Search for the cell housing the specified text and yield its (X, Y) center coordinate. 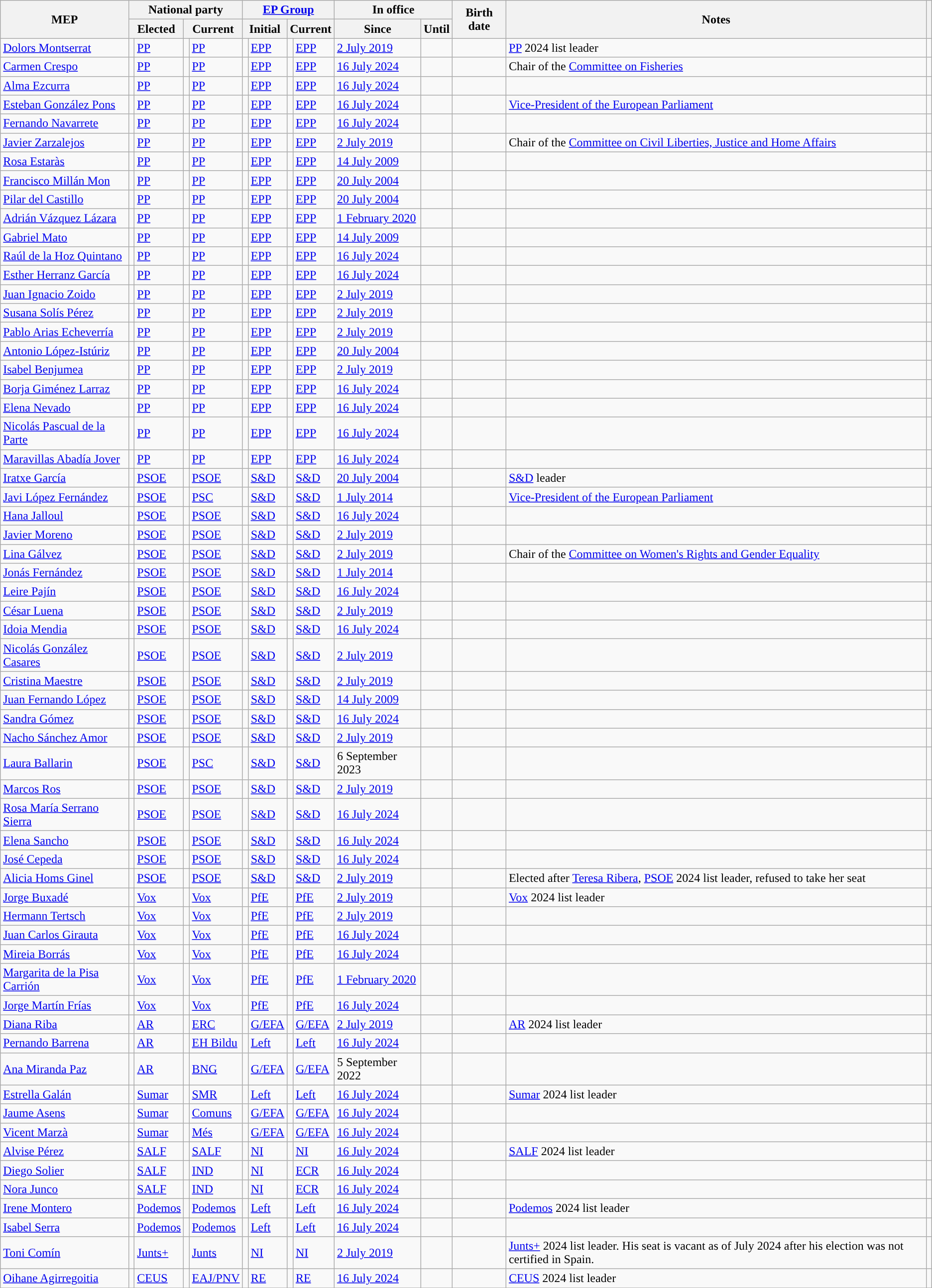
S&D leader (716, 478)
Nicolás Pascual de la Parte (65, 433)
MEP (65, 19)
Comuns (216, 1113)
Estrella Galán (65, 1094)
Juan Fernando López (65, 700)
Mireia Borrás (65, 954)
CEUS 2024 list leader (716, 1279)
Oihane Agirregoitia (65, 1279)
Rosa María Serrano Sierra (65, 814)
Toni Comín (65, 1253)
Leire Pajín (65, 592)
Elena Nevado (65, 408)
5 September 2022 (377, 1069)
Dolors Montserrat (65, 48)
Sumar 2024 list leader (716, 1094)
Marcos Ros (65, 789)
Hana Jalloul (65, 516)
Juan Ignacio Zoido (65, 294)
Alvise Pérez (65, 1151)
Pernando Barrena (65, 1043)
Podemos 2024 list leader (716, 1208)
EH Bildu (216, 1043)
Chair of the Committee on Civil Liberties, Justice and Home Affairs (716, 142)
Pablo Arias Echeverría (65, 332)
Vox 2024 list leader (716, 897)
Fernando Navarrete (65, 123)
Més (216, 1132)
Chair of the Committee on Women's Rights and Gender Equality (716, 554)
Juan Carlos Girauta (65, 935)
Elected after Teresa Ribera, PSOE 2024 list leader, refused to take her seat (716, 878)
In office (393, 10)
Birth date (479, 19)
Elected (156, 29)
Carmen Crespo (65, 67)
José Cepeda (65, 859)
EP Group (288, 10)
Idoia Mendia (65, 630)
Susana Solís Pérez (65, 313)
Lina Gálvez (65, 554)
Alma Ezcurra (65, 86)
Javier Moreno (65, 535)
Esther Herranz García (65, 275)
Iratxe García (65, 478)
Antonio López-Istúriz (65, 351)
Nora Junco (65, 1189)
Jaume Asens (65, 1113)
Chair of the Committee on Fisheries (716, 67)
Nicolás González Casares (65, 655)
ERC (216, 1024)
Nacho Sánchez Amor (65, 738)
Vicent Marzà (65, 1132)
Alicia Homs Ginel (65, 878)
César Luena (65, 611)
SMR (216, 1094)
AR 2024 list leader (716, 1024)
Irene Montero (65, 1208)
Since (377, 29)
Adrián Vázquez Lázara (65, 218)
National party (186, 10)
Raúl de la Hoz Quintano (65, 256)
Laura Ballarin (65, 763)
Jonás Fernández (65, 573)
Francisco Millán Mon (65, 180)
Junts (216, 1253)
Ana Miranda Paz (65, 1069)
PP 2024 list leader (716, 48)
Elena Sancho (65, 840)
SALF 2024 list leader (716, 1151)
Notes (716, 19)
Hermann Tertsch (65, 916)
Jorge Martín Frías (65, 1005)
Javier Zarzalejos (65, 142)
Gabriel Mato (65, 237)
Borja Giménez Larraz (65, 389)
EAJ/PNV (216, 1279)
Junts+ 2024 list leader. His seat is vacant as of July 2024 after his election was not certified in Spain. (716, 1253)
Until (437, 29)
Diego Solier (65, 1170)
6 September 2023 (377, 763)
Margarita de la Pisa Carrión (65, 979)
Jorge Buxadé (65, 897)
Junts+ (159, 1253)
Isabel Benjumea (65, 370)
Pilar del Castillo (65, 199)
Cristina Maestre (65, 681)
Initial (265, 29)
Rosa Estaràs (65, 161)
Sandra Gómez (65, 719)
Diana Riba (65, 1024)
Isabel Serra (65, 1227)
Esteban González Pons (65, 105)
BNG (216, 1069)
Maravillas Abadía Jover (65, 459)
CEUS (159, 1279)
Javi López Fernández (65, 497)
